From the cell containing the given text, extract its center point as [X, Y] coordinate. 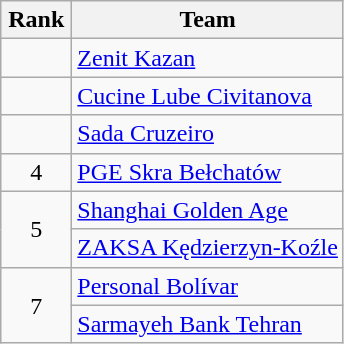
Sada Cruzeiro [208, 134]
5 [36, 229]
Team [208, 20]
Zenit Kazan [208, 58]
Sarmayeh Bank Tehran [208, 324]
PGE Skra Bełchatów [208, 172]
Rank [36, 20]
Cucine Lube Civitanova [208, 96]
7 [36, 305]
4 [36, 172]
Personal Bolívar [208, 286]
ZAKSA Kędzierzyn-Koźle [208, 248]
Shanghai Golden Age [208, 210]
